Return the (X, Y) coordinate for the center point of the cell that contains the specified text.  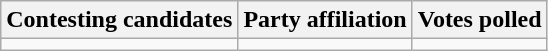
Party affiliation (325, 20)
Votes polled (480, 20)
Contesting candidates (120, 20)
